Pinpoint the cell where the given text exists, returning its [X, Y] midpoint coordinate. 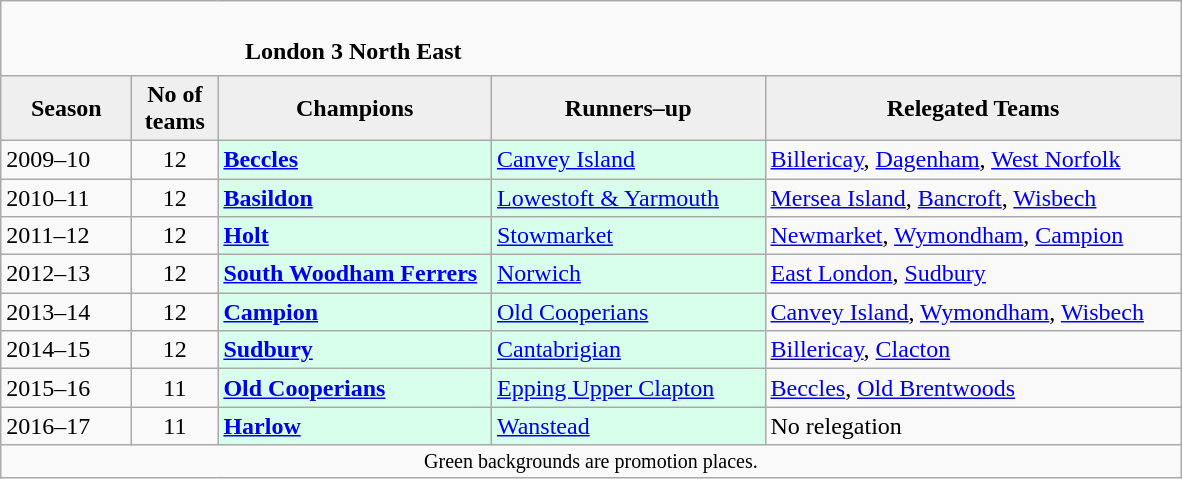
Runners–up [628, 108]
2016–17 [66, 426]
Holt [355, 236]
Billericay, Clacton [973, 350]
2013–14 [66, 312]
2009–10 [66, 159]
Stowmarket [628, 236]
Beccles [355, 159]
South Woodham Ferrers [355, 274]
Campion [355, 312]
Wanstead [628, 426]
No of teams [175, 108]
Champions [355, 108]
2015–16 [66, 388]
Lowestoft & Yarmouth [628, 197]
Sudbury [355, 350]
2011–12 [66, 236]
Canvey Island [628, 159]
Newmarket, Wymondham, Campion [973, 236]
Mersea Island, Bancroft, Wisbech [973, 197]
2014–15 [66, 350]
Relegated Teams [973, 108]
Epping Upper Clapton [628, 388]
2010–11 [66, 197]
Green backgrounds are promotion places. [591, 462]
Harlow [355, 426]
2012–13 [66, 274]
Basildon [355, 197]
Beccles, Old Brentwoods [973, 388]
Norwich [628, 274]
Cantabrigian [628, 350]
Season [66, 108]
No relegation [973, 426]
East London, Sudbury [973, 274]
Canvey Island, Wymondham, Wisbech [973, 312]
Billericay, Dagenham, West Norfolk [973, 159]
